Extract the (X, Y) coordinate from the center of the cell holding the provided text.  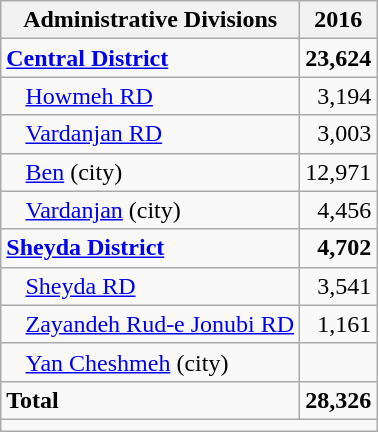
Yan Cheshmeh (city) (150, 362)
12,971 (338, 172)
Ben (city) (150, 172)
4,702 (338, 248)
Total (150, 400)
23,624 (338, 58)
Sheyda District (150, 248)
1,161 (338, 324)
28,326 (338, 400)
3,541 (338, 286)
3,194 (338, 96)
3,003 (338, 134)
2016 (338, 20)
Administrative Divisions (150, 20)
Central District (150, 58)
4,456 (338, 210)
Sheyda RD (150, 286)
Howmeh RD (150, 96)
Zayandeh Rud-e Jonubi RD (150, 324)
Vardanjan (city) (150, 210)
Vardanjan RD (150, 134)
